Scan for the cell matching the given text and deliver its (x, y) coordinate at center. 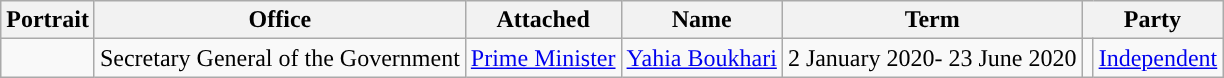
Yahia Boukhari (702, 58)
Prime Minister (543, 58)
Portrait (48, 20)
Secretary General of the Government (280, 58)
2 January 2020- 23 June 2020 (932, 58)
Party (1152, 20)
Independent (1158, 58)
Term (932, 20)
Name (702, 20)
Attached (543, 20)
Office (280, 20)
